Provide the [X, Y] coordinate of the cell's center where the given text is located.  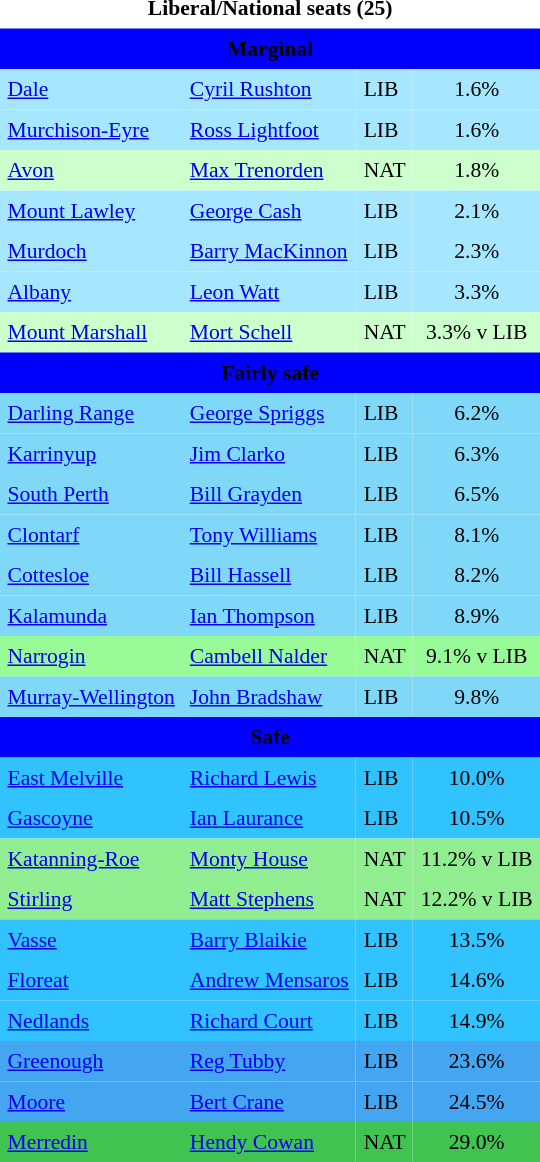
Mount Lawley [91, 210]
Bill Grayden [269, 494]
Clontarf [91, 534]
6.5% [476, 494]
Andrew Mensaros [269, 980]
Greenough [91, 1061]
10.0% [476, 777]
Reg Tubby [269, 1061]
13.5% [476, 939]
14.6% [476, 980]
14.9% [476, 1020]
Nedlands [91, 1020]
3.3% [476, 291]
2.3% [476, 251]
8.1% [476, 534]
11.2% v LIB [476, 858]
Moore [91, 1101]
Cottesloe [91, 575]
8.2% [476, 575]
9.1% v LIB [476, 656]
George Spriggs [269, 413]
Hendy Cowan [269, 1142]
3.3% v LIB [476, 332]
Fairly safe [270, 372]
6.2% [476, 413]
Karrinyup [91, 453]
Leon Watt [269, 291]
Barry Blaikie [269, 939]
Ross Lightfoot [269, 129]
Ian Laurance [269, 818]
Monty House [269, 858]
1.8% [476, 170]
10.5% [476, 818]
Narrogin [91, 656]
South Perth [91, 494]
Kalamunda [91, 615]
Cyril Rushton [269, 89]
24.5% [476, 1101]
2.1% [476, 210]
Safe [270, 737]
Max Trenorden [269, 170]
Richard Lewis [269, 777]
John Bradshaw [269, 696]
Albany [91, 291]
Ian Thompson [269, 615]
Darling Range [91, 413]
Floreat [91, 980]
Dale [91, 89]
12.2% v LIB [476, 899]
6.3% [476, 453]
Avon [91, 170]
East Melville [91, 777]
8.9% [476, 615]
Cambell Nalder [269, 656]
Matt Stephens [269, 899]
Tony Williams [269, 534]
Katanning-Roe [91, 858]
9.8% [476, 696]
Richard Court [269, 1020]
Marginal [270, 48]
Bert Crane [269, 1101]
23.6% [476, 1061]
Vasse [91, 939]
Mort Schell [269, 332]
29.0% [476, 1142]
Murdoch [91, 251]
Gascoyne [91, 818]
Mount Marshall [91, 332]
Jim Clarko [269, 453]
Murchison-Eyre [91, 129]
Stirling [91, 899]
Bill Hassell [269, 575]
Merredin [91, 1142]
Barry MacKinnon [269, 251]
Murray-Wellington [91, 696]
George Cash [269, 210]
